Capture the cell that displays the provided text and extract its (x, y) central coordinate. 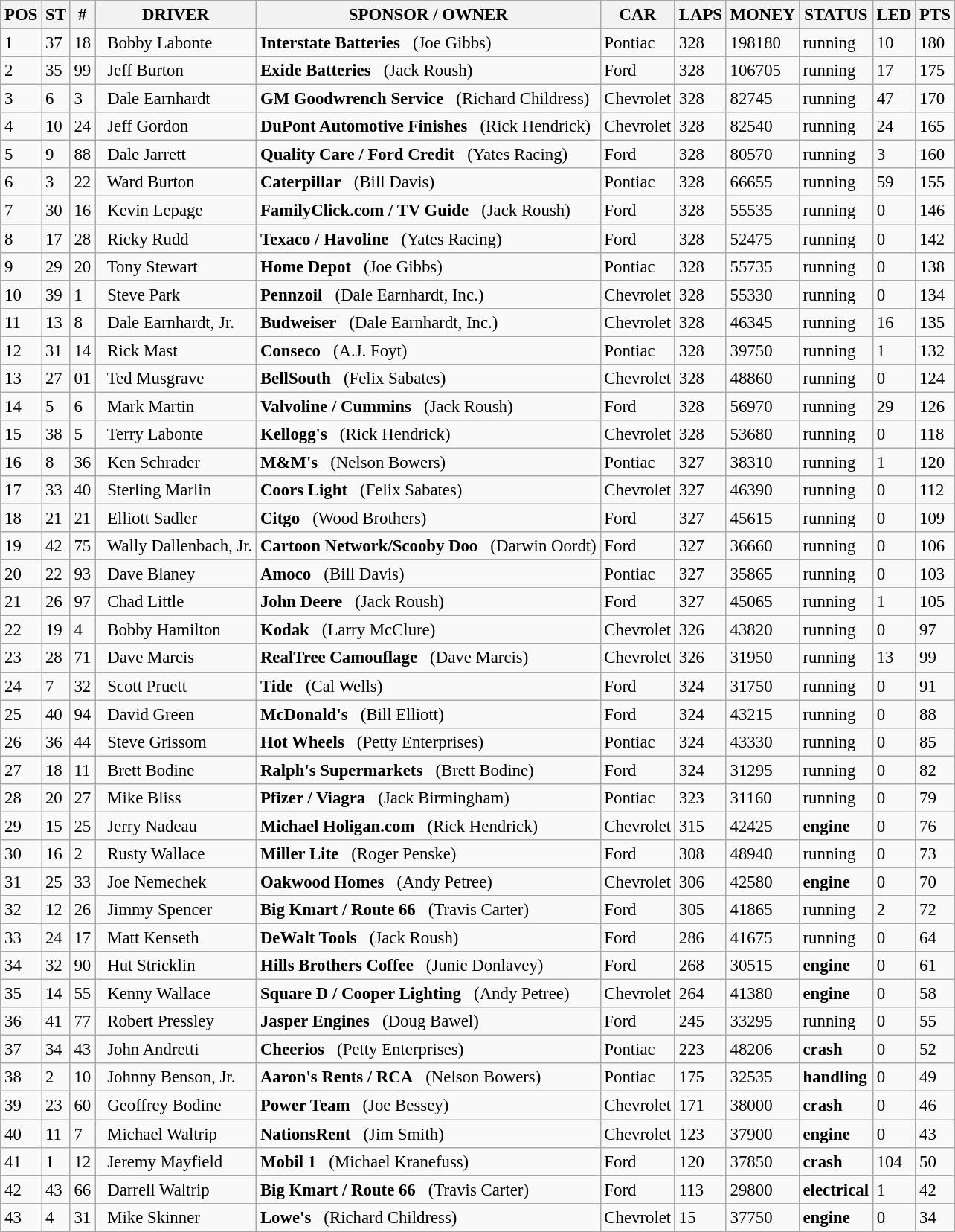
Pennzoil (Dale Earnhardt, Inc.) (428, 295)
Bobby Hamilton (176, 630)
77 (82, 1021)
Wally Dallenbach, Jr. (176, 546)
Aaron's Rents / RCA (Nelson Bowers) (428, 1078)
Square D / Cooper Lighting (Andy Petree) (428, 994)
Dave Blaney (176, 574)
286 (701, 938)
112 (935, 490)
50 (935, 1161)
Texaco / Havoline (Yates Racing) (428, 239)
Joe Nemechek (176, 882)
Elliott Sadler (176, 519)
Ward Burton (176, 182)
118 (935, 434)
Coors Light (Felix Sabates) (428, 490)
38310 (762, 462)
138 (935, 266)
RealTree Camouflage (Dave Marcis) (428, 658)
29800 (762, 1190)
Darrell Waltrip (176, 1190)
Chad Little (176, 602)
CAR (637, 15)
170 (935, 99)
135 (935, 322)
82 (935, 770)
Exide Batteries (Jack Roush) (428, 71)
132 (935, 350)
Caterpillar (Bill Davis) (428, 182)
48940 (762, 854)
79 (935, 798)
Valvoline / Cummins (Jack Roush) (428, 406)
73 (935, 854)
85 (935, 742)
31950 (762, 658)
71 (82, 658)
BellSouth (Felix Sabates) (428, 379)
31295 (762, 770)
# (82, 15)
165 (935, 126)
30515 (762, 966)
33295 (762, 1021)
268 (701, 966)
M&M's (Nelson Bowers) (428, 462)
113 (701, 1190)
David Green (176, 714)
31160 (762, 798)
134 (935, 295)
Kenny Wallace (176, 994)
94 (82, 714)
LAPS (701, 15)
72 (935, 910)
MONEY (762, 15)
82540 (762, 126)
Budweiser (Dale Earnhardt, Inc.) (428, 322)
Jeff Burton (176, 71)
Power Team (Joe Bessey) (428, 1106)
37750 (762, 1217)
John Andretti (176, 1050)
Dave Marcis (176, 658)
123 (701, 1134)
52 (935, 1050)
Terry Labonte (176, 434)
Dale Earnhardt, Jr. (176, 322)
DRIVER (176, 15)
Bobby Labonte (176, 43)
91 (935, 686)
Quality Care / Ford Credit (Yates Racing) (428, 155)
Ralph's Supermarkets (Brett Bodine) (428, 770)
46390 (762, 490)
198180 (762, 43)
POS (21, 15)
Kellogg's (Rick Hendrick) (428, 434)
41675 (762, 938)
Citgo (Wood Brothers) (428, 519)
Tide (Cal Wells) (428, 686)
80570 (762, 155)
61 (935, 966)
Oakwood Homes (Andy Petree) (428, 882)
93 (82, 574)
46345 (762, 322)
SPONSOR / OWNER (428, 15)
41380 (762, 994)
Dale Earnhardt (176, 99)
315 (701, 826)
Conseco (A.J. Foyt) (428, 350)
Pfizer / Viagra (Jack Birmingham) (428, 798)
323 (701, 798)
electrical (836, 1190)
105 (935, 602)
Michael Waltrip (176, 1134)
45615 (762, 519)
55330 (762, 295)
McDonald's (Bill Elliott) (428, 714)
43820 (762, 630)
37900 (762, 1134)
Scott Pruett (176, 686)
01 (82, 379)
106705 (762, 71)
Jeff Gordon (176, 126)
Tony Stewart (176, 266)
Interstate Batteries (Joe Gibbs) (428, 43)
70 (935, 882)
44 (82, 742)
76 (935, 826)
Jerry Nadeau (176, 826)
142 (935, 239)
Steve Grissom (176, 742)
37850 (762, 1161)
Steve Park (176, 295)
Mike Skinner (176, 1217)
106 (935, 546)
41865 (762, 910)
308 (701, 854)
handling (836, 1078)
58 (935, 994)
55735 (762, 266)
75 (82, 546)
306 (701, 882)
32535 (762, 1078)
DeWalt Tools (Jack Roush) (428, 938)
Jimmy Spencer (176, 910)
49 (935, 1078)
NationsRent (Jim Smith) (428, 1134)
Brett Bodine (176, 770)
36660 (762, 546)
31750 (762, 686)
43330 (762, 742)
Hills Brothers Coffee (Junie Donlavey) (428, 966)
John Deere (Jack Roush) (428, 602)
42425 (762, 826)
48206 (762, 1050)
Kevin Lepage (176, 211)
Miller Lite (Roger Penske) (428, 854)
STATUS (836, 15)
264 (701, 994)
82745 (762, 99)
LED (894, 15)
155 (935, 182)
48860 (762, 379)
Lowe's (Richard Childress) (428, 1217)
66 (82, 1190)
Matt Kenseth (176, 938)
59 (894, 182)
103 (935, 574)
Mark Martin (176, 406)
Cheerios (Petty Enterprises) (428, 1050)
Jasper Engines (Doug Bawel) (428, 1021)
305 (701, 910)
42580 (762, 882)
Rick Mast (176, 350)
35865 (762, 574)
66655 (762, 182)
90 (82, 966)
171 (701, 1106)
Mobil 1 (Michael Kranefuss) (428, 1161)
Hot Wheels (Petty Enterprises) (428, 742)
43215 (762, 714)
Michael Holigan.com (Rick Hendrick) (428, 826)
245 (701, 1021)
126 (935, 406)
180 (935, 43)
46 (935, 1106)
104 (894, 1161)
Kodak (Larry McClure) (428, 630)
Rusty Wallace (176, 854)
DuPont Automotive Finishes (Rick Hendrick) (428, 126)
60 (82, 1106)
146 (935, 211)
55535 (762, 211)
Cartoon Network/Scooby Doo (Darwin Oordt) (428, 546)
45065 (762, 602)
Ricky Rudd (176, 239)
109 (935, 519)
Johnny Benson, Jr. (176, 1078)
52475 (762, 239)
FamilyClick.com / TV Guide (Jack Roush) (428, 211)
PTS (935, 15)
47 (894, 99)
124 (935, 379)
Ken Schrader (176, 462)
Geoffrey Bodine (176, 1106)
Robert Pressley (176, 1021)
64 (935, 938)
Hut Stricklin (176, 966)
Dale Jarrett (176, 155)
Mike Bliss (176, 798)
39750 (762, 350)
ST (56, 15)
223 (701, 1050)
53680 (762, 434)
56970 (762, 406)
38000 (762, 1106)
Jeremy Mayfield (176, 1161)
Ted Musgrave (176, 379)
GM Goodwrench Service (Richard Childress) (428, 99)
160 (935, 155)
Amoco (Bill Davis) (428, 574)
Sterling Marlin (176, 490)
Home Depot (Joe Gibbs) (428, 266)
